Output the (x, y) coordinate of the center of the cell containing the given text.  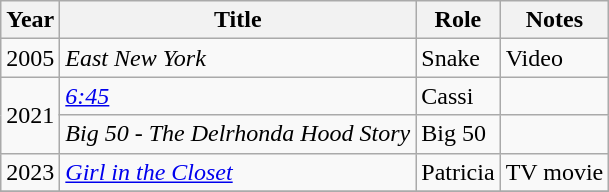
Role (458, 20)
Year (30, 20)
Patricia (458, 172)
TV movie (554, 172)
6:45 (238, 96)
Big 50 (458, 134)
Cassi (458, 96)
2005 (30, 58)
Notes (554, 20)
Snake (458, 58)
Big 50 - The Delrhonda Hood Story (238, 134)
Title (238, 20)
Video (554, 58)
Girl in the Closet (238, 172)
East New York (238, 58)
2023 (30, 172)
2021 (30, 115)
